Identify which cell holds the provided text, then report its (x, y) central coordinate. 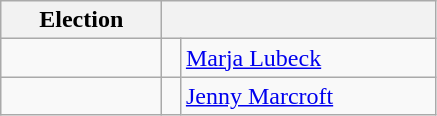
Marja Lubeck (308, 58)
Election (82, 20)
Jenny Marcroft (308, 96)
